Identify which cell holds the provided text, then report its (x, y) central coordinate. 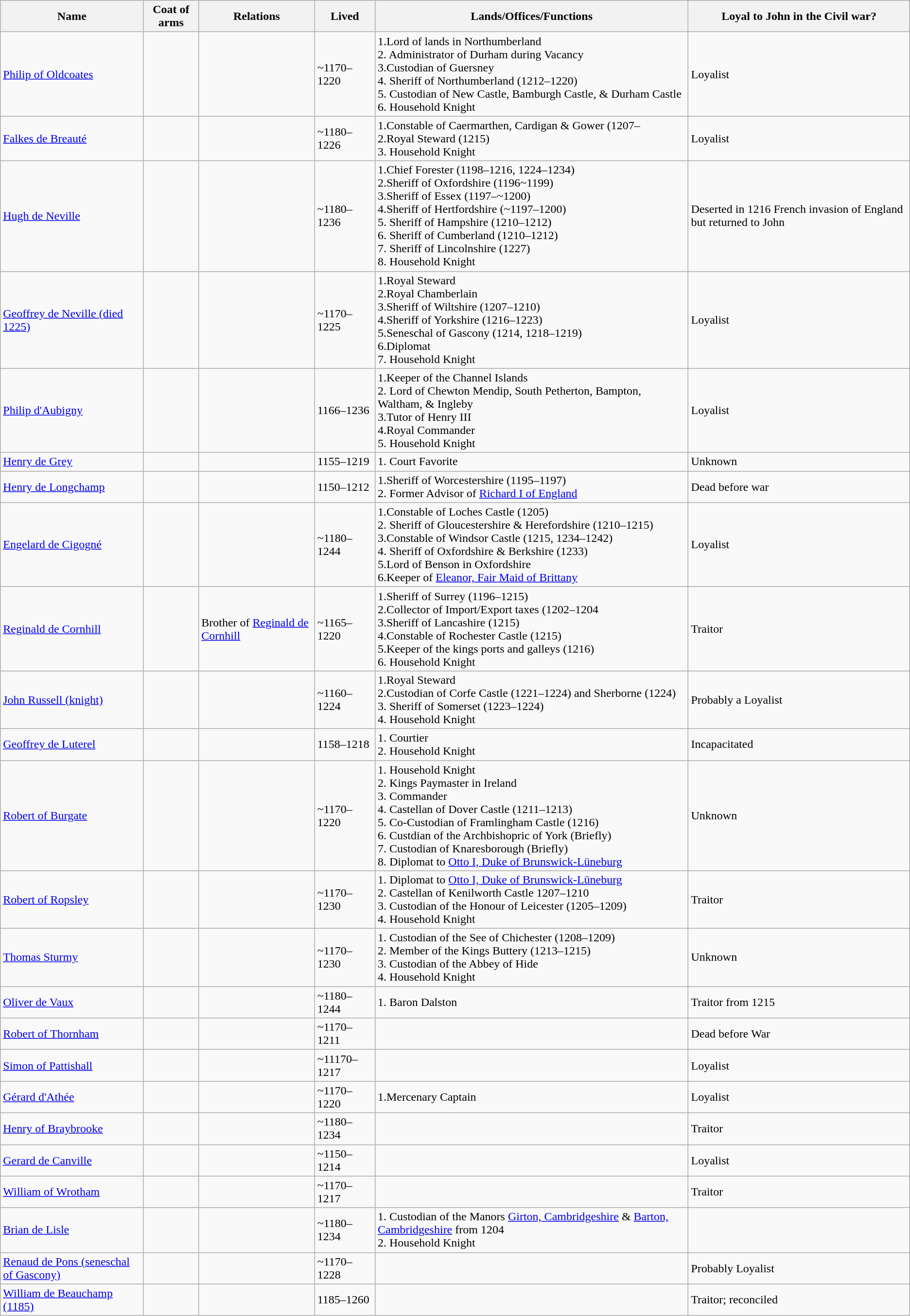
Probably a Loyalist (799, 700)
Name (72, 17)
Incapacitated (799, 745)
Henry de Longchamp (72, 487)
1. Courtier2. Household Knight (532, 745)
Coat of arms (171, 17)
~1160–1224 (345, 700)
Probably Loyalist (799, 1268)
1.Constable of Caermarthen, Cardigan & Gower (1207–2.Royal Steward (1215)3. Household Knight (532, 139)
Loyal to John in the Civil war? (799, 17)
~1180–1226 (345, 139)
Lands/Offices/Functions (532, 17)
Lived (345, 17)
Philip d'Aubigny (72, 410)
Brian de Lisle (72, 1230)
1.Royal Steward2.Custodian of Corfe Castle (1221–1224) and Sherborne (1224)3. Sheriff of Somerset (1223–1224)4. Household Knight (532, 700)
~1170–1211 (345, 1034)
~1150–1214 (345, 1160)
Traitor from 1215 (799, 1002)
1150–1212 (345, 487)
~1165–1220 (345, 629)
Geoffrey de Neville (died 1225) (72, 320)
~11170–1217 (345, 1065)
1. Baron Dalston (532, 1002)
Reginald de Cornhill (72, 629)
Robert of Ropsley (72, 900)
Gérard d'Athée (72, 1097)
Robert of Burgate (72, 815)
Traitor; reconciled (799, 1299)
Brother of Reginald de Cornhill (257, 629)
Engelard de Cigogné (72, 544)
William of Wrotham (72, 1192)
Dead before War (799, 1034)
Deserted in 1216 French invasion of England but returned to John (799, 216)
Relations (257, 17)
Falkes de Breauté (72, 139)
1. Court Favorite (532, 462)
Philip of Oldcoates (72, 74)
Dead before war (799, 487)
John Russell (knight) (72, 700)
1166–1236 (345, 410)
~1170–1217 (345, 1192)
Renaud de Pons (seneschal of Gascony) (72, 1268)
1155–1219 (345, 462)
~1180–1236 (345, 216)
Robert of Thornham (72, 1034)
~1170–1228 (345, 1268)
1. Custodian of the See of Chichester (1208–1209)2. Member of the Kings Buttery (1213–1215)3. Custodian of the Abbey of Hide4. Household Knight (532, 957)
Hugh de Neville (72, 216)
~1170–1225 (345, 320)
Oliver de Vaux (72, 1002)
Gerard de Canville (72, 1160)
Geoffrey de Luterel (72, 745)
1. Custodian of the Manors Girton, Cambridgeshire & Barton, Cambridgeshire from 12042. Household Knight (532, 1230)
1158–1218 (345, 745)
Thomas Sturmy (72, 957)
Henry de Grey (72, 462)
1.Mercenary Captain (532, 1097)
Simon of Pattishall (72, 1065)
William de Beauchamp (1185) (72, 1299)
1185–1260 (345, 1299)
Henry of Braybrooke (72, 1128)
1.Sheriff of Worcestershire (1195–1197)2. Former Advisor of Richard I of England (532, 487)
